Output the [X, Y] coordinate of the center of the cell containing the given text.  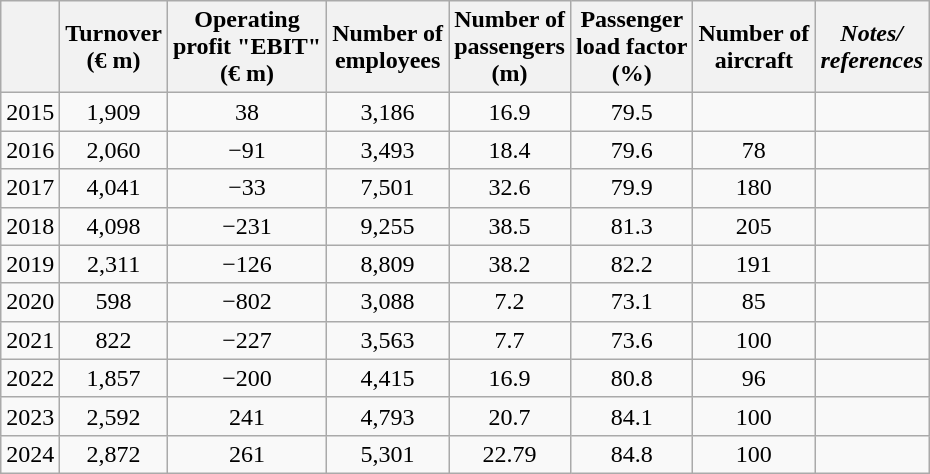
−33 [246, 188]
Operatingprofit "EBIT"(€ m) [246, 47]
Turnover(€ m) [114, 47]
2,592 [114, 416]
96 [754, 378]
84.1 [632, 416]
2016 [30, 150]
2018 [30, 226]
180 [754, 188]
2020 [30, 302]
3,088 [388, 302]
4,415 [388, 378]
73.1 [632, 302]
18.4 [510, 150]
22.79 [510, 454]
84.8 [632, 454]
79.5 [632, 112]
2,060 [114, 150]
79.9 [632, 188]
73.6 [632, 340]
822 [114, 340]
38 [246, 112]
32.6 [510, 188]
2021 [30, 340]
Notes/references [872, 47]
2015 [30, 112]
Number ofaircraft [754, 47]
38.5 [510, 226]
82.2 [632, 264]
261 [246, 454]
7.2 [510, 302]
−227 [246, 340]
9,255 [388, 226]
7,501 [388, 188]
Number ofpassengers(m) [510, 47]
3,493 [388, 150]
−231 [246, 226]
1,857 [114, 378]
38.2 [510, 264]
20.7 [510, 416]
−126 [246, 264]
2024 [30, 454]
−91 [246, 150]
598 [114, 302]
−200 [246, 378]
1,909 [114, 112]
2,311 [114, 264]
8,809 [388, 264]
241 [246, 416]
2019 [30, 264]
2023 [30, 416]
4,098 [114, 226]
78 [754, 150]
81.3 [632, 226]
191 [754, 264]
79.6 [632, 150]
4,041 [114, 188]
3,186 [388, 112]
Number ofemployees [388, 47]
2022 [30, 378]
80.8 [632, 378]
2,872 [114, 454]
205 [754, 226]
Passengerload factor(%) [632, 47]
5,301 [388, 454]
2017 [30, 188]
85 [754, 302]
−802 [246, 302]
4,793 [388, 416]
7.7 [510, 340]
3,563 [388, 340]
